Determine the (X, Y) coordinate at the center of the cell enclosing the given text.  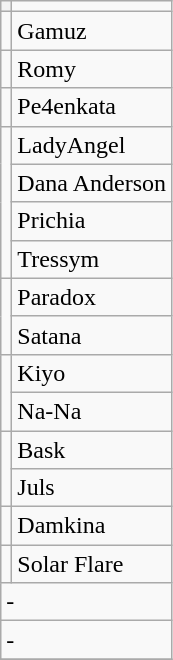
Bask (92, 449)
Pe4enkata (92, 107)
Paradox (92, 297)
Dana Anderson (92, 183)
Prichia (92, 221)
Romy (92, 69)
Tressym (92, 259)
LadyAngel (92, 145)
Juls (92, 488)
Gamuz (92, 31)
Kiyo (92, 373)
Na-Na (92, 411)
Damkina (92, 526)
Solar Flare (92, 564)
Satana (92, 335)
